Determine the (x, y) coordinate at the center of the cell enclosing the given text.  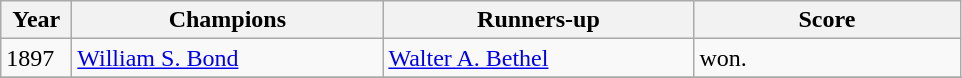
Walter A. Bethel (538, 58)
Runners-up (538, 20)
1897 (36, 58)
Year (36, 20)
Score (827, 20)
William S. Bond (228, 58)
won. (827, 58)
Champions (228, 20)
